Find where the given text appears and provide that cell's center as [X, Y] coordinate. 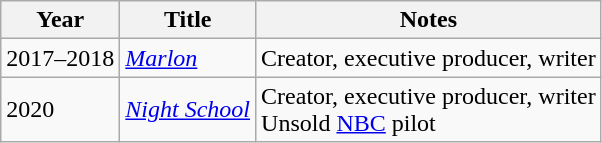
2020 [60, 110]
Creator, executive producer, writer [429, 58]
Notes [429, 20]
Title [188, 20]
Year [60, 20]
2017–2018 [60, 58]
Marlon [188, 58]
Night School [188, 110]
Creator, executive producer, writer Unsold NBC pilot [429, 110]
